Identify which cell holds the provided text, then report its [x, y] central coordinate. 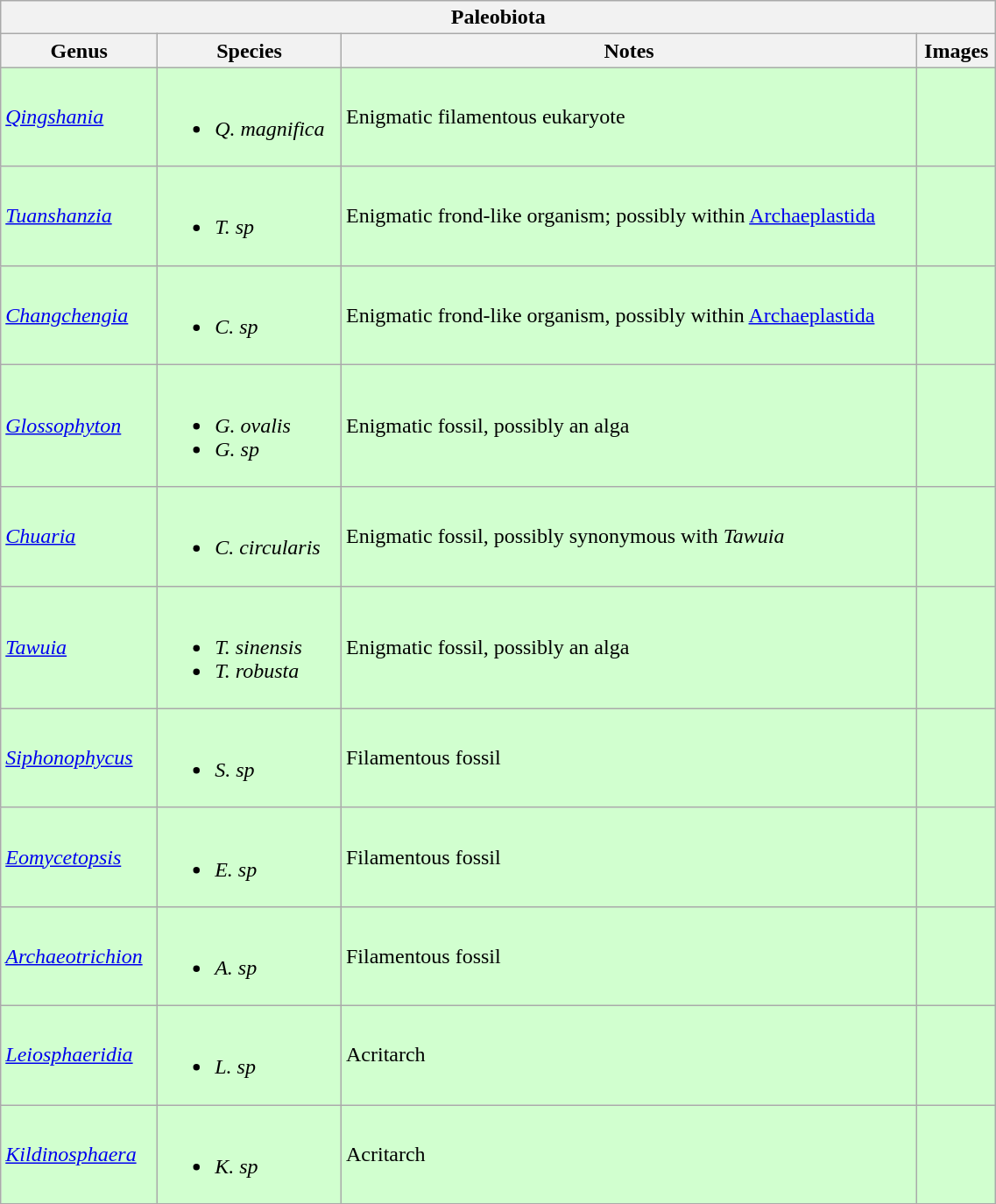
T. sinensisT. robusta [250, 647]
Enigmatic frond-like organism; possibly within Archaeplastida [629, 215]
Tuanshanzia [79, 215]
A. sp [250, 956]
Images [957, 51]
S. sp [250, 758]
Enigmatic frond-like organism, possibly within Archaeplastida [629, 315]
Leiosphaeridia [79, 1054]
Q. magnifica [250, 117]
C. sp [250, 315]
Kildinosphaera [79, 1154]
L. sp [250, 1054]
Species [250, 51]
Changchengia [79, 315]
C. circularis [250, 536]
Enigmatic fossil, possibly synonymous with Tawuia [629, 536]
G. ovalisG. sp [250, 426]
Archaeotrichion [79, 956]
K. sp [250, 1154]
Qingshania [79, 117]
Siphonophycus [79, 758]
Notes [629, 51]
Paleobiota [498, 18]
Tawuia [79, 647]
Enigmatic filamentous eukaryote [629, 117]
Chuaria [79, 536]
E. sp [250, 856]
T. sp [250, 215]
Eomycetopsis [79, 856]
Glossophyton [79, 426]
Genus [79, 51]
